From the cell containing the given text, extract its center point as (x, y) coordinate. 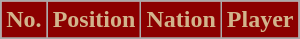
No. (24, 20)
Nation (181, 20)
Position (94, 20)
Player (260, 20)
